Locate the cell with the specified text and output its [X, Y] center coordinate. 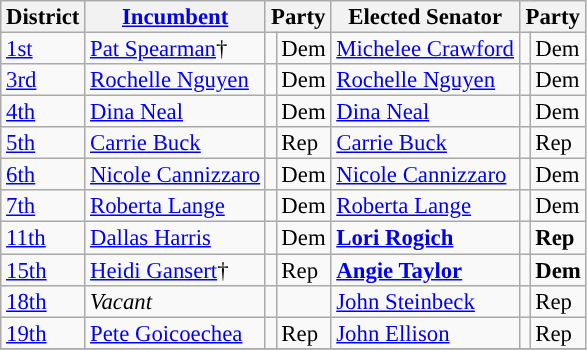
Pat Spearman† [176, 49]
4th [43, 112]
18th [43, 301]
7th [43, 206]
19th [43, 333]
District [43, 17]
John Steinbeck [425, 301]
6th [43, 175]
3rd [43, 80]
1st [43, 49]
5th [43, 143]
Lori Rogich [425, 238]
Dallas Harris [176, 238]
Vacant [176, 301]
15th [43, 270]
Angie Taylor [425, 270]
Elected Senator [425, 17]
Michelee Crawford [425, 49]
John Ellison [425, 333]
Incumbent [176, 17]
Pete Goicoechea [176, 333]
11th [43, 238]
Heidi Gansert† [176, 270]
